Output the [x, y] coordinate of the center of the cell containing the given text.  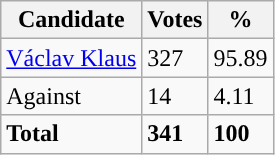
% [240, 20]
95.89 [240, 58]
14 [175, 96]
327 [175, 58]
4.11 [240, 96]
Against [72, 96]
Votes [175, 20]
Candidate [72, 20]
100 [240, 134]
Václav Klaus [72, 58]
Total [72, 134]
341 [175, 134]
